From the cell containing the given text, extract its center point as [x, y] coordinate. 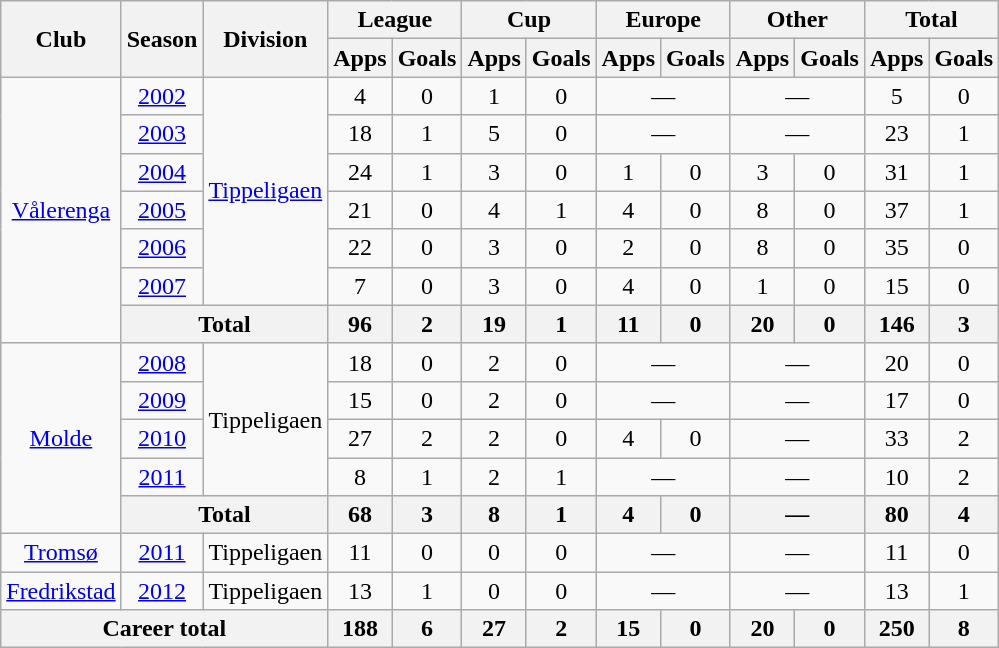
146 [896, 324]
23 [896, 134]
188 [360, 629]
2004 [162, 172]
80 [896, 515]
2003 [162, 134]
2008 [162, 362]
2012 [162, 591]
Fredrikstad [61, 591]
2006 [162, 248]
Vålerenga [61, 210]
Career total [164, 629]
96 [360, 324]
37 [896, 210]
League [395, 20]
10 [896, 477]
Tromsø [61, 553]
22 [360, 248]
19 [494, 324]
6 [427, 629]
Other [797, 20]
Club [61, 39]
250 [896, 629]
2009 [162, 400]
2002 [162, 96]
21 [360, 210]
Molde [61, 438]
Europe [663, 20]
33 [896, 438]
Season [162, 39]
2010 [162, 438]
Division [266, 39]
Cup [529, 20]
24 [360, 172]
2005 [162, 210]
35 [896, 248]
2007 [162, 286]
7 [360, 286]
68 [360, 515]
31 [896, 172]
17 [896, 400]
